Return the [X, Y] coordinate for the center point of the cell that contains the specified text.  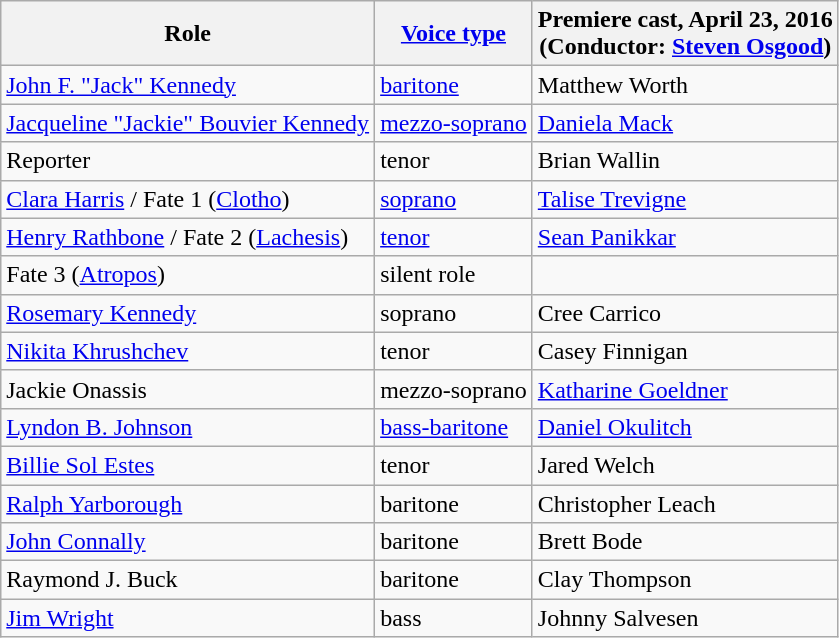
Fate 3 (Atropos) [188, 275]
Christopher Leach [685, 503]
Brian Wallin [685, 161]
Matthew Worth [685, 85]
Lyndon B. Johnson [188, 427]
Jacqueline "Jackie" Bouvier Kennedy [188, 123]
Reporter [188, 161]
Clara Harris / Fate 1 (Clotho) [188, 199]
Rosemary Kennedy [188, 313]
Katharine Goeldner [685, 389]
Daniel Okulitch [685, 427]
Nikita Khrushchev [188, 351]
John F. "Jack" Kennedy [188, 85]
Voice type [454, 34]
Sean Panikkar [685, 237]
bass-baritone [454, 427]
Daniela Mack [685, 123]
Jim Wright [188, 618]
Premiere cast, April 23, 2016(Conductor: Steven Osgood) [685, 34]
Talise Trevigne [685, 199]
Raymond J. Buck [188, 580]
Role [188, 34]
Billie Sol Estes [188, 465]
Clay Thompson [685, 580]
Henry Rathbone / Fate 2 (Lachesis) [188, 237]
Johnny Salvesen [685, 618]
Brett Bode [685, 542]
Cree Carrico [685, 313]
Casey Finnigan [685, 351]
Jackie Onassis [188, 389]
silent role [454, 275]
Ralph Yarborough [188, 503]
John Connally [188, 542]
bass [454, 618]
Jared Welch [685, 465]
